Return (x, y) of the center of cell containing provided text 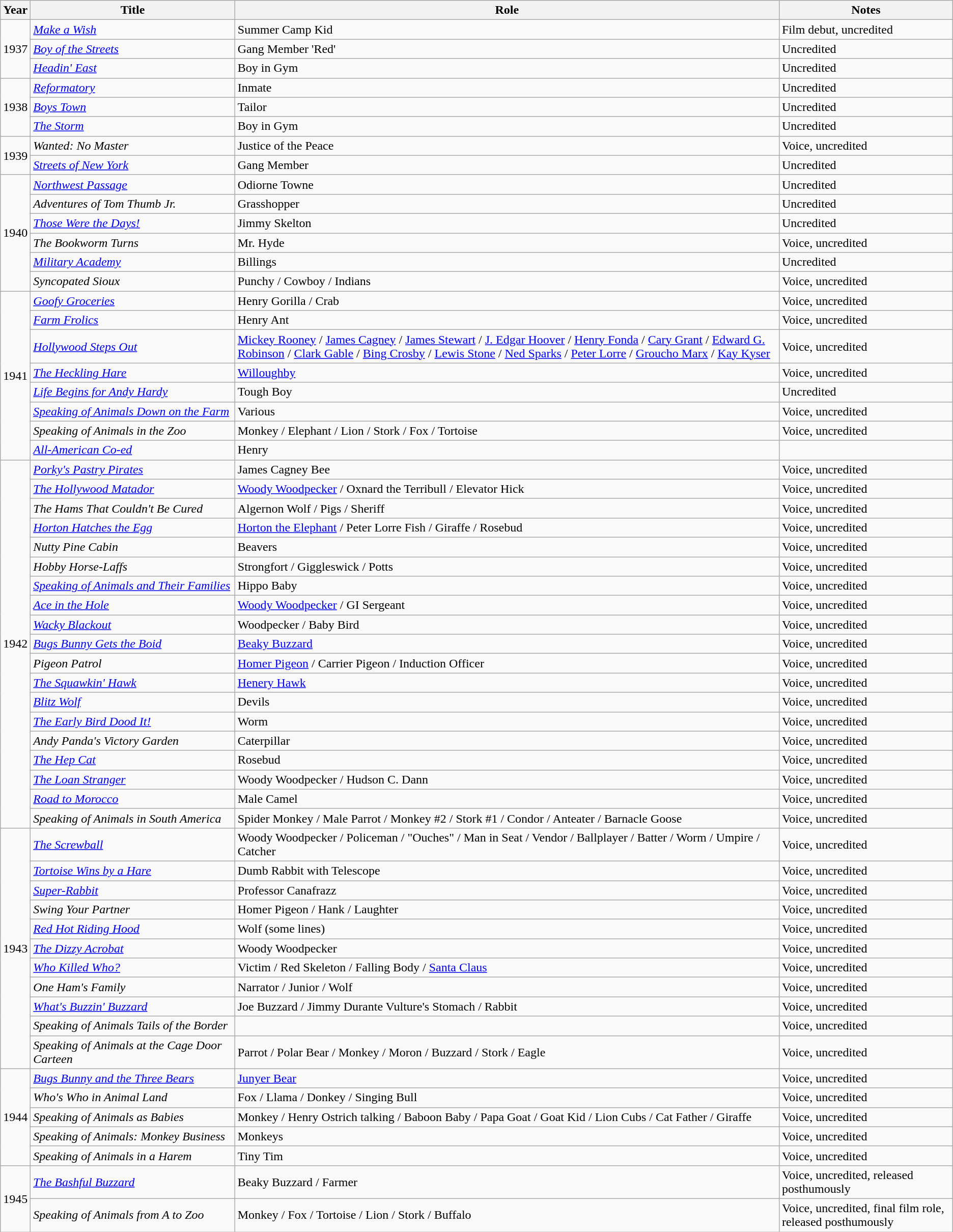
Speaking of Animals at the Cage Door Carteen (132, 1052)
Henry (507, 450)
Andy Panda's Victory Garden (132, 741)
Speaking of Animals and Their Families (132, 586)
Victim / Red Skeleton / Falling Body / Santa Claus (507, 968)
1940 (15, 233)
Jimmy Skelton (507, 223)
Swing Your Partner (132, 910)
Those Were the Days! (132, 223)
Bugs Bunny and the Three Bears (132, 1078)
Parrot / Polar Bear / Monkey / Moron / Buzzard / Stork / Eagle (507, 1052)
The Hep Cat (132, 760)
Tiny Tim (507, 1156)
Film debut, uncredited (865, 30)
Woody Woodpecker / Oxnard the Terribull / Elevator Hick (507, 489)
The Squawkin' Hawk (132, 683)
Gang Member 'Red' (507, 49)
Willoughby (507, 373)
The Hollywood Matador (132, 489)
All-American Co-ed (132, 450)
Life Begins for Andy Hardy (132, 392)
1945 (15, 1198)
Homer Pigeon / Carrier Pigeon / Induction Officer (507, 663)
Speaking of Animals in the Zoo (132, 431)
Professor Canafrazz (507, 890)
Boy of the Streets (132, 49)
Who's Who in Animal Land (132, 1098)
Hollywood Steps Out (132, 346)
Notes (865, 10)
Monkey / Fox / Tortoise / Lion / Stork / Buffalo (507, 1215)
Strongfort / Giggleswick / Potts (507, 567)
Road to Morocco (132, 799)
Inmate (507, 88)
Punchy / Cowboy / Indians (507, 282)
Goofy Groceries (132, 301)
The Loan Stranger (132, 779)
Gang Member (507, 165)
1938 (15, 107)
Woodpecker / Baby Bird (507, 625)
Hippo Baby (507, 586)
The Early Bird Dood It! (132, 721)
Junyer Bear (507, 1078)
Pigeon Patrol (132, 663)
Monkeys (507, 1136)
Algernon Wolf / Pigs / Sheriff (507, 508)
Woody Woodpecker / GI Sergeant (507, 605)
Devils (507, 702)
Tortoise Wins by a Hare (132, 871)
Nutty Pine Cabin (132, 547)
The Heckling Hare (132, 373)
Fox / Llama / Donkey / Singing Bull (507, 1098)
The Bookworm Turns (132, 243)
Grasshopper (507, 204)
Monkey / Henry Ostrich talking / Baboon Baby / Papa Goat / Goat Kid / Lion Cubs / Cat Father / Giraffe (507, 1117)
Hobby Horse-Laffs (132, 567)
1942 (15, 643)
Mr. Hyde (507, 243)
Beavers (507, 547)
Voice, uncredited, released posthumously (865, 1182)
Woody Woodpecker / Hudson C. Dann (507, 779)
1941 (15, 376)
Speaking of Animals Tails of the Border (132, 1026)
Speaking of Animals from A to Zoo (132, 1215)
Super-Rabbit (132, 890)
Summer Camp Kid (507, 30)
Henry Gorilla / Crab (507, 301)
Wanted: No Master (132, 146)
Dumb Rabbit with Telescope (507, 871)
1937 (15, 49)
What's Buzzin' Buzzard (132, 1006)
Worm (507, 721)
Narrator / Junior / Wolf (507, 987)
Horton Hatches the Egg (132, 527)
Ace in the Hole (132, 605)
Adventures of Tom Thumb Jr. (132, 204)
Justice of the Peace (507, 146)
Speaking of Animals in South America (132, 818)
Make a Wish (132, 30)
The Storm (132, 126)
Military Academy (132, 262)
Various (507, 411)
Northwest Passage (132, 184)
Henery Hawk (507, 683)
Farm Frolics (132, 320)
Porky's Pastry Pirates (132, 469)
Caterpillar (507, 741)
James Cagney Bee (507, 469)
Bugs Bunny Gets the Boid (132, 644)
Speaking of Animals as Babies (132, 1117)
Blitz Wolf (132, 702)
Woody Woodpecker / Policeman / "Ouches" / Man in Seat / Vendor / Ballplayer / Batter / Worm / Umpire / Catcher (507, 844)
Year (15, 10)
Streets of New York (132, 165)
Tailor (507, 107)
Homer Pigeon / Hank / Laughter (507, 910)
Reformatory (132, 88)
Wacky Blackout (132, 625)
Speaking of Animals in a Harem (132, 1156)
Beaky Buzzard (507, 644)
One Ham's Family (132, 987)
1943 (15, 948)
Title (132, 10)
Henry Ant (507, 320)
Billings (507, 262)
Headin' East (132, 68)
Voice, uncredited, final film role, released posthumously (865, 1215)
The Screwball (132, 844)
Spider Monkey / Male Parrot / Monkey #2 / Stork #1 / Condor / Anteater / Barnacle Goose (507, 818)
The Hams That Couldn't Be Cured (132, 508)
Beaky Buzzard / Farmer (507, 1182)
Who Killed Who? (132, 968)
Joe Buzzard / Jimmy Durante Vulture's Stomach / Rabbit (507, 1006)
Odiorne Towne (507, 184)
Wolf (some lines) (507, 929)
Syncopated Sioux (132, 282)
The Dizzy Acrobat (132, 948)
Tough Boy (507, 392)
1939 (15, 155)
The Bashful Buzzard (132, 1182)
Horton the Elephant / Peter Lorre Fish / Giraffe / Rosebud (507, 527)
Speaking of Animals Down on the Farm (132, 411)
Woody Woodpecker (507, 948)
Boys Town (132, 107)
Red Hot Riding Hood (132, 929)
1944 (15, 1117)
Speaking of Animals: Monkey Business (132, 1136)
Rosebud (507, 760)
Monkey / Elephant / Lion / Stork / Fox / Tortoise (507, 431)
Role (507, 10)
Male Camel (507, 799)
